For the text-containing cell, return its midpoint in (X, Y) coordinate format. 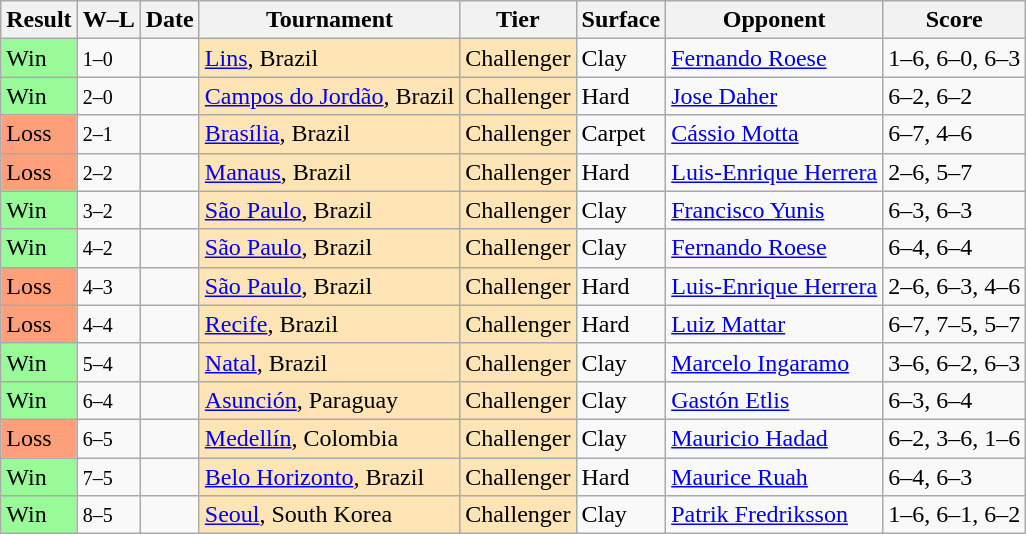
Carpet (621, 134)
1–6, 6–1, 6–2 (954, 515)
2–1 (108, 134)
Tournament (329, 20)
2–6, 6–3, 4–6 (954, 286)
5–4 (108, 362)
6–4, 6–3 (954, 477)
Tier (518, 20)
Date (170, 20)
3–2 (108, 210)
Belo Horizonto, Brazil (329, 477)
Campos do Jordão, Brazil (329, 96)
Luiz Mattar (774, 324)
Mauricio Hadad (774, 438)
Asunción, Paraguay (329, 400)
1–6, 6–0, 6–3 (954, 58)
4–3 (108, 286)
6–2, 3–6, 1–6 (954, 438)
2–6, 5–7 (954, 172)
Patrik Fredriksson (774, 515)
6–5 (108, 438)
W–L (108, 20)
Brasília, Brazil (329, 134)
6–4, 6–4 (954, 248)
4–2 (108, 248)
Natal, Brazil (329, 362)
Maurice Ruah (774, 477)
Medellín, Colombia (329, 438)
2–2 (108, 172)
8–5 (108, 515)
Francisco Yunis (774, 210)
Seoul, South Korea (329, 515)
2–0 (108, 96)
6–3, 6–4 (954, 400)
Opponent (774, 20)
6–7, 7–5, 5–7 (954, 324)
Marcelo Ingaramo (774, 362)
7–5 (108, 477)
Recife, Brazil (329, 324)
Manaus, Brazil (329, 172)
Result (39, 20)
Jose Daher (774, 96)
Cássio Motta (774, 134)
6–2, 6–2 (954, 96)
Score (954, 20)
1–0 (108, 58)
6–4 (108, 400)
Gastón Etlis (774, 400)
6–7, 4–6 (954, 134)
3–6, 6–2, 6–3 (954, 362)
Lins, Brazil (329, 58)
6–3, 6–3 (954, 210)
Surface (621, 20)
4–4 (108, 324)
